Extract the (x, y) coordinate from the center of the cell holding the provided text.  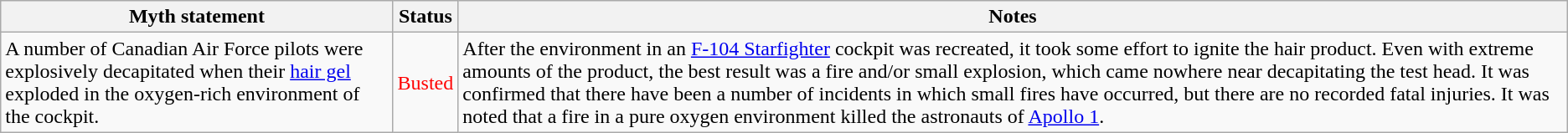
Status (426, 17)
A number of Canadian Air Force pilots were explosively decapitated when their hair gel exploded in the oxygen-rich environment of the cockpit. (197, 82)
Myth statement (197, 17)
Busted (426, 82)
Notes (1013, 17)
